Search for the cell housing the specified text and yield its [x, y] center coordinate. 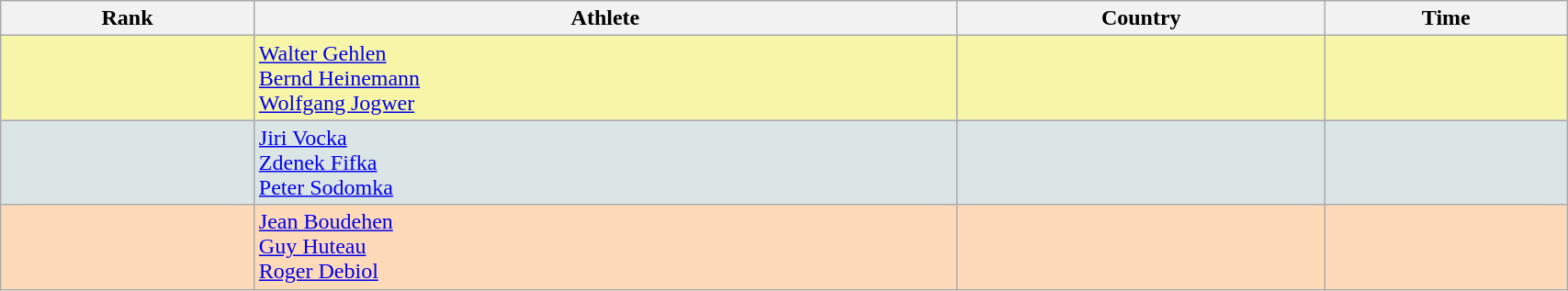
Athlete [604, 18]
Rank [128, 18]
Country [1141, 18]
Walter GehlenBernd HeinemannWolfgang Jogwer [604, 78]
Time [1446, 18]
Jiri VockaZdenek FifkaPeter Sodomka [604, 162]
Jean BoudehenGuy HuteauRoger Debiol [604, 247]
